Extract the [X, Y] coordinate from the center of the cell holding the provided text.  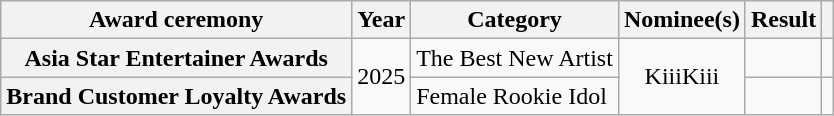
Nominee(s) [682, 20]
The Best New Artist [515, 58]
Year [382, 20]
Female Rookie Idol [515, 96]
Result [783, 20]
Category [515, 20]
Award ceremony [176, 20]
2025 [382, 77]
Asia Star Entertainer Awards [176, 58]
KiiiKiii [682, 77]
Brand Customer Loyalty Awards [176, 96]
